Return the (x, y) coordinate for the center point of the cell that contains the specified text.  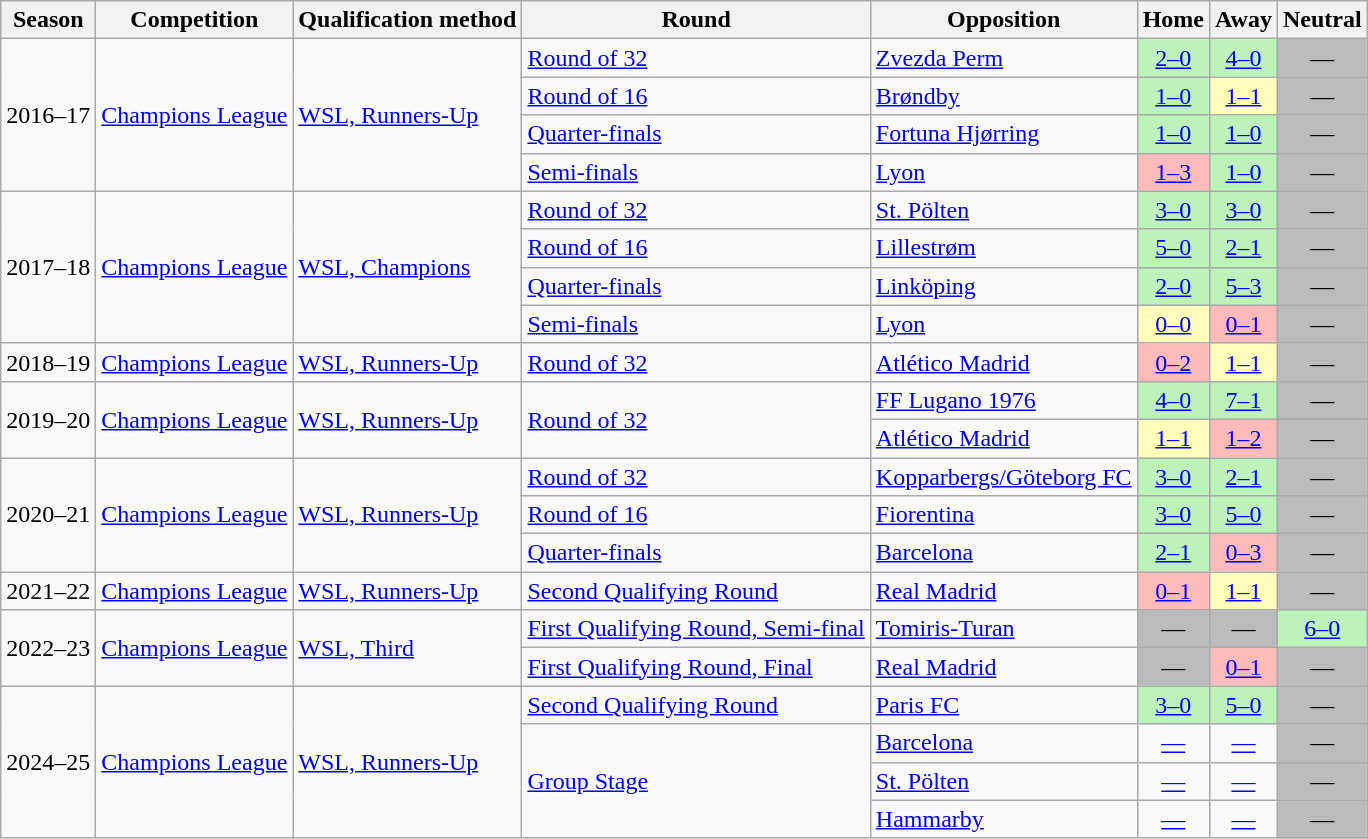
2016–17 (48, 115)
WSL, Third (408, 648)
2024–25 (48, 762)
First Qualifying Round, Semi-final (696, 629)
2019–20 (48, 419)
Round (696, 20)
Lillestrøm (1004, 248)
Competition (194, 20)
Qualification method (408, 20)
Brøndby (1004, 96)
2018–19 (48, 362)
5–3 (1243, 286)
FF Lugano 1976 (1004, 400)
Zvezda Perm (1004, 58)
0–0 (1173, 324)
2021–22 (48, 591)
WSL, Champions (408, 267)
Hammarby (1004, 819)
Home (1173, 20)
Season (48, 20)
1–2 (1243, 438)
0–3 (1243, 553)
Away (1243, 20)
7–1 (1243, 400)
Fiorentina (1004, 515)
1–3 (1173, 172)
Fortuna Hjørring (1004, 134)
2017–18 (48, 267)
Opposition (1004, 20)
First Qualifying Round, Final (696, 667)
6–0 (1322, 629)
Tomiris-Turan (1004, 629)
Kopparbergs/Göteborg FC (1004, 477)
0–2 (1173, 362)
Group Stage (696, 781)
Neutral (1322, 20)
Paris FC (1004, 705)
2022–23 (48, 648)
2020–21 (48, 515)
Linköping (1004, 286)
